Identify which cell holds the provided text, then report its [X, Y] central coordinate. 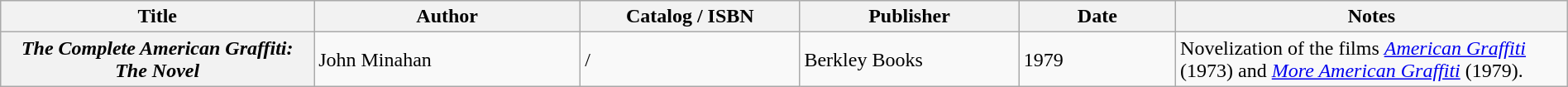
Novelization of the films American Graffiti (1973) and More American Graffiti (1979). [1372, 60]
Notes [1372, 17]
/ [690, 60]
Date [1097, 17]
Catalog / ISBN [690, 17]
John Minahan [447, 60]
Author [447, 17]
Berkley Books [910, 60]
Title [157, 17]
1979 [1097, 60]
The Complete American Graffiti: The Novel [157, 60]
Publisher [910, 17]
